Extract the [X, Y] coordinate from the center of the cell holding the provided text.  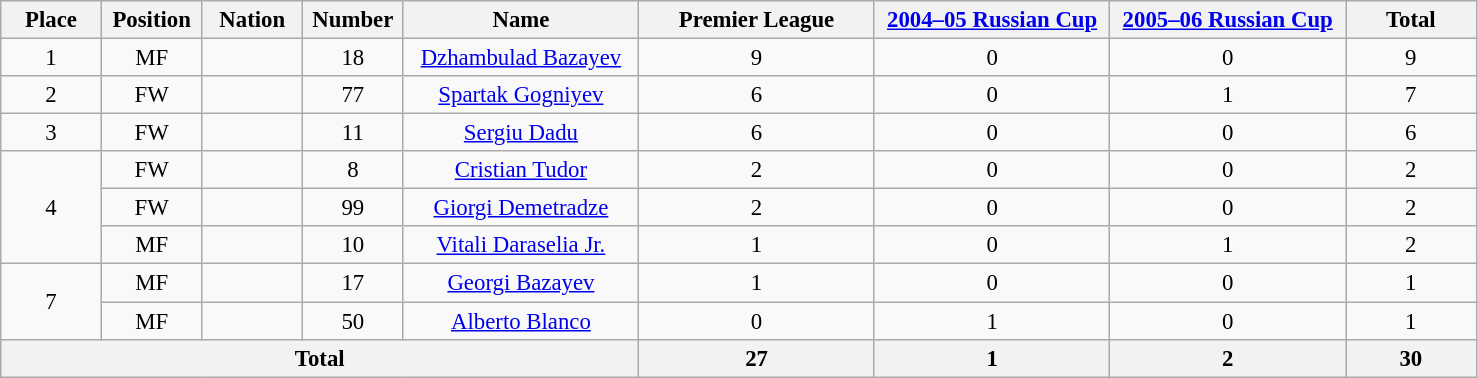
77 [354, 95]
10 [354, 245]
3 [52, 133]
27 [757, 358]
17 [354, 283]
8 [354, 170]
Sergiu Dadu [521, 133]
Alberto Blanco [521, 321]
Number [354, 20]
30 [1412, 358]
2005–06 Russian Cup [1228, 20]
Cristian Tudor [521, 170]
Nation [252, 20]
18 [354, 58]
Spartak Gogniyev [521, 95]
99 [354, 208]
4 [52, 208]
11 [354, 133]
Premier League [757, 20]
Vitali Daraselia Jr. [521, 245]
2004–05 Russian Cup [992, 20]
Position [152, 20]
Georgi Bazayev [521, 283]
Giorgi Demetradze [521, 208]
Place [52, 20]
Name [521, 20]
Dzhambulad Bazayev [521, 58]
50 [354, 321]
